Provide the (x, y) coordinate of the cell's center where the given text is located.  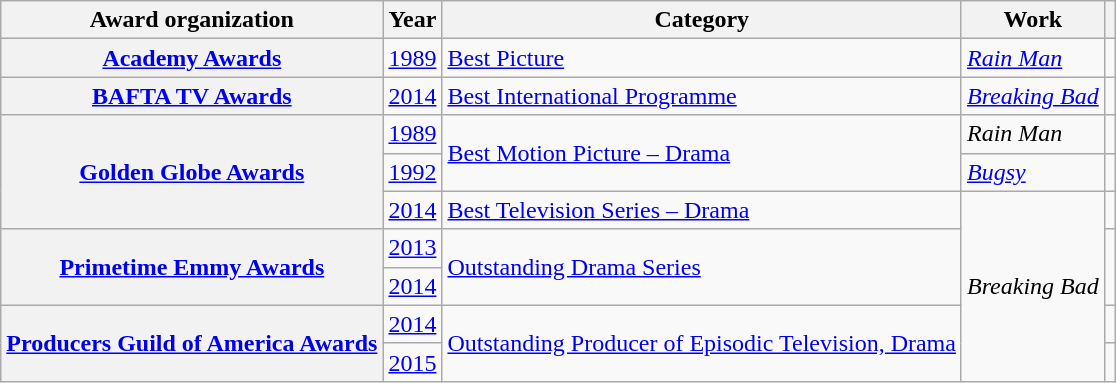
Category (702, 20)
2015 (412, 362)
Producers Guild of America Awards (192, 343)
Bugsy (1032, 172)
Best International Programme (702, 96)
Primetime Emmy Awards (192, 267)
Golden Globe Awards (192, 172)
Academy Awards (192, 58)
Year (412, 20)
2013 (412, 248)
Award organization (192, 20)
Best Motion Picture – Drama (702, 153)
1992 (412, 172)
BAFTA TV Awards (192, 96)
Work (1032, 20)
Best Television Series – Drama (702, 210)
Outstanding Drama Series (702, 267)
Outstanding Producer of Episodic Television, Drama (702, 343)
Best Picture (702, 58)
